Provide the (x, y) coordinate of the cell's center where the given text is located.  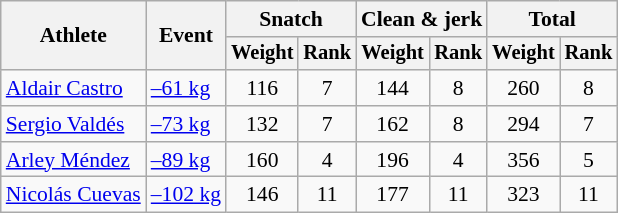
Event (186, 36)
177 (392, 195)
196 (392, 160)
–102 kg (186, 195)
Snatch (291, 19)
Nicolás Cuevas (74, 195)
Aldair Castro (74, 88)
356 (523, 160)
–61 kg (186, 88)
5 (589, 160)
–89 kg (186, 160)
132 (262, 124)
146 (262, 195)
Sergio Valdés (74, 124)
116 (262, 88)
323 (523, 195)
160 (262, 160)
Arley Méndez (74, 160)
–73 kg (186, 124)
260 (523, 88)
Total (552, 19)
144 (392, 88)
294 (523, 124)
Clean & jerk (422, 19)
Athlete (74, 36)
162 (392, 124)
